Capture the cell that displays the provided text and extract its (x, y) central coordinate. 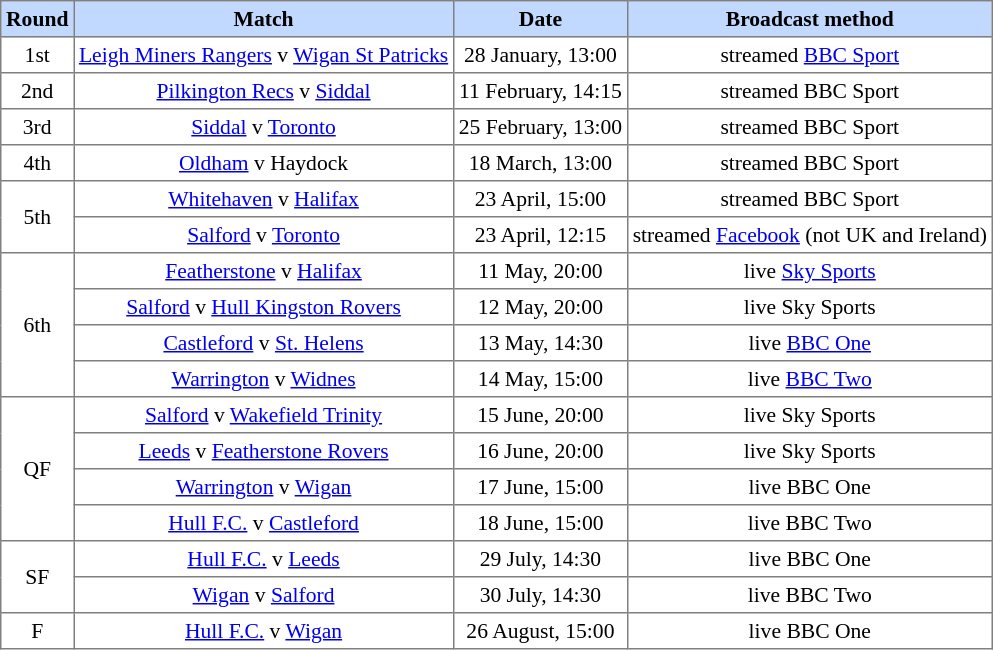
5th (38, 217)
streamed Facebook (not UK and Ireland) (810, 235)
1st (38, 55)
Salford v Hull Kingston Rovers (264, 307)
4th (38, 163)
3rd (38, 127)
2nd (38, 91)
30 July, 14:30 (540, 595)
11 February, 14:15 (540, 91)
15 June, 20:00 (540, 415)
Leeds v Featherstone Rovers (264, 451)
18 June, 15:00 (540, 523)
13 May, 14:30 (540, 343)
Whitehaven v Halifax (264, 199)
Date (540, 19)
Hull F.C. v Leeds (264, 559)
Broadcast method (810, 19)
12 May, 20:00 (540, 307)
Wigan v Salford (264, 595)
QF (38, 469)
29 July, 14:30 (540, 559)
11 May, 20:00 (540, 271)
Hull F.C. v Wigan (264, 631)
Round (38, 19)
Leigh Miners Rangers v Wigan St Patricks (264, 55)
25 February, 13:00 (540, 127)
6th (38, 325)
Salford v Wakefield Trinity (264, 415)
26 August, 15:00 (540, 631)
28 January, 13:00 (540, 55)
18 March, 13:00 (540, 163)
Hull F.C. v Castleford (264, 523)
Oldham v Haydock (264, 163)
Pilkington Recs v Siddal (264, 91)
23 April, 15:00 (540, 199)
Warrington v Wigan (264, 487)
SF (38, 577)
14 May, 15:00 (540, 379)
Castleford v St. Helens (264, 343)
Featherstone v Halifax (264, 271)
23 April, 12:15 (540, 235)
17 June, 15:00 (540, 487)
Warrington v Widnes (264, 379)
Salford v Toronto (264, 235)
Match (264, 19)
F (38, 631)
Siddal v Toronto (264, 127)
16 June, 20:00 (540, 451)
